Scan for the cell matching the given text and deliver its [X, Y] coordinate at center. 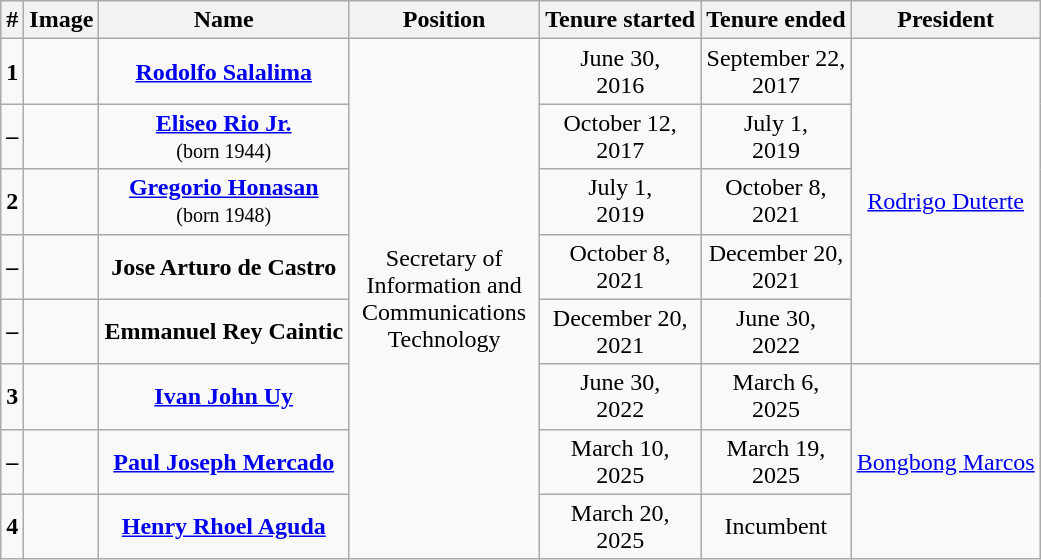
3 [12, 396]
March 10,2025 [620, 462]
March 19,2025 [776, 462]
Henry Rhoel Aguda [224, 526]
2 [12, 202]
Jose Arturo de Castro [224, 266]
Name [224, 20]
September 22,2017 [776, 72]
President [946, 20]
Rodrigo Duterte [946, 202]
Ivan John Uy [224, 396]
1 [12, 72]
Tenure ended [776, 20]
Incumbent [776, 526]
October 12,2017 [620, 136]
Tenure started [620, 20]
Secretary of Information and Communications Technology [444, 299]
Bongbong Marcos [946, 462]
Paul Joseph Mercado [224, 462]
Eliseo Rio Jr.(born 1944) [224, 136]
Position [444, 20]
Emmanuel Rey Caintic [224, 332]
Image [62, 20]
Rodolfo Salalima [224, 72]
Gregorio Honasan(born 1948) [224, 202]
March 20,2025 [620, 526]
June 30,2016 [620, 72]
March 6, 2025 [776, 396]
4 [12, 526]
# [12, 20]
